Locate the cell with the specified text and output its [X, Y] center coordinate. 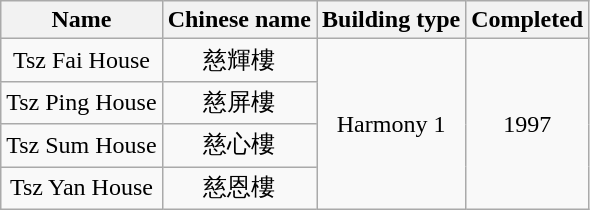
慈心樓 [239, 146]
Building type [392, 20]
Tsz Yan House [82, 188]
Chinese name [239, 20]
Harmony 1 [392, 124]
Completed [528, 20]
慈輝樓 [239, 60]
Tsz Sum House [82, 146]
Tsz Ping House [82, 102]
1997 [528, 124]
慈恩樓 [239, 188]
Name [82, 20]
Tsz Fai House [82, 60]
慈屏樓 [239, 102]
